Scan for the cell matching the given text and deliver its (X, Y) coordinate at center. 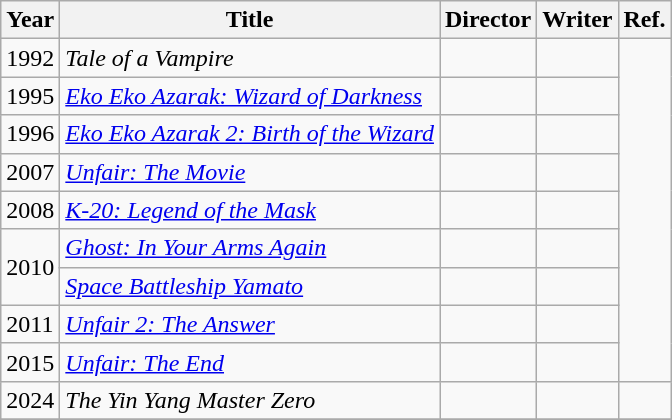
Eko Eko Azarak 2: Birth of the Wizard (250, 134)
1996 (30, 134)
Unfair: The Movie (250, 172)
Tale of a Vampire (250, 58)
Title (250, 20)
2008 (30, 210)
Unfair 2: The Answer (250, 324)
1992 (30, 58)
2010 (30, 267)
Writer (578, 20)
Ref. (644, 20)
Unfair: The End (250, 362)
2007 (30, 172)
Eko Eko Azarak: Wizard of Darkness (250, 96)
2011 (30, 324)
1995 (30, 96)
2024 (30, 400)
Year (30, 20)
Ghost: In Your Arms Again (250, 248)
Director (488, 20)
K-20: Legend of the Mask (250, 210)
Space Battleship Yamato (250, 286)
2015 (30, 362)
The Yin Yang Master Zero (250, 400)
